Detect which cell encompasses the target text, then output its (X, Y) center coordinate. 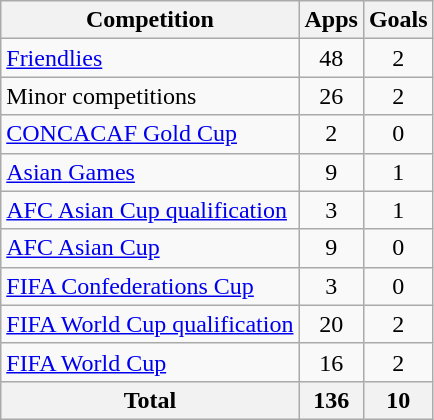
Apps (331, 20)
FIFA World Cup qualification (150, 324)
AFC Asian Cup qualification (150, 210)
26 (331, 96)
CONCACAF Gold Cup (150, 134)
Friendlies (150, 58)
48 (331, 58)
16 (331, 362)
Goals (398, 20)
Asian Games (150, 172)
FIFA Confederations Cup (150, 286)
AFC Asian Cup (150, 248)
136 (331, 400)
20 (331, 324)
FIFA World Cup (150, 362)
Total (150, 400)
Minor competitions (150, 96)
Competition (150, 20)
10 (398, 400)
